Provide the [X, Y] coordinate of the cell's center where the given text is located.  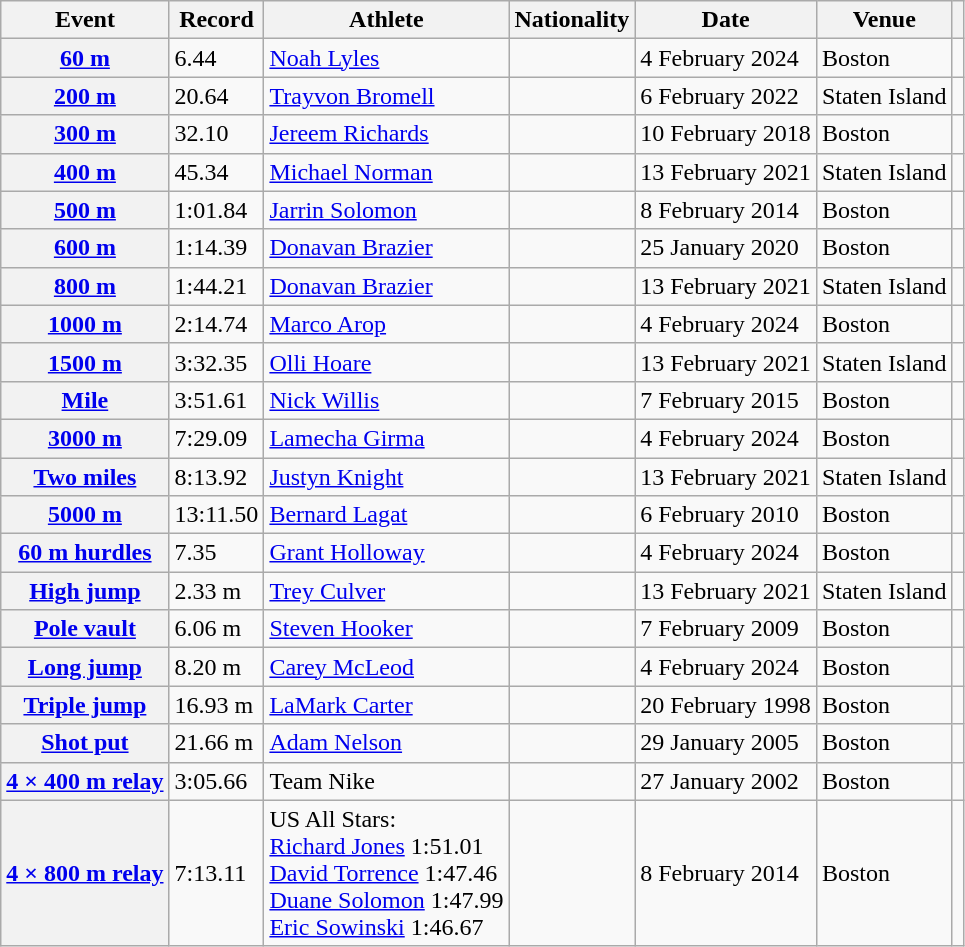
20.64 [216, 96]
32.10 [216, 134]
Nick Willis [386, 400]
2:14.74 [216, 324]
4 × 400 m relay [85, 781]
7.35 [216, 553]
600 m [85, 248]
27 January 2002 [726, 781]
7:13.11 [216, 873]
Nationality [572, 20]
300 m [85, 134]
Steven Hooker [386, 629]
Two miles [85, 477]
Adam Nelson [386, 743]
Shot put [85, 743]
Noah Lyles [386, 58]
1000 m [85, 324]
Athlete [386, 20]
7 February 2015 [726, 400]
Trey Culver [386, 591]
13:11.50 [216, 515]
Olli Hoare [386, 362]
Grant Holloway [386, 553]
Lamecha Girma [386, 438]
800 m [85, 286]
6 February 2022 [726, 96]
6 February 2010 [726, 515]
Bernard Lagat [386, 515]
3:51.61 [216, 400]
400 m [85, 172]
Justyn Knight [386, 477]
Date [726, 20]
20 February 1998 [726, 705]
Carey McLeod [386, 667]
3000 m [85, 438]
Team Nike [386, 781]
21.66 m [216, 743]
Event [85, 20]
Mile [85, 400]
Record [216, 20]
29 January 2005 [726, 743]
Michael Norman [386, 172]
High jump [85, 591]
Jarrin Solomon [386, 210]
16.93 m [216, 705]
4 × 800 m relay [85, 873]
5000 m [85, 515]
60 m hurdles [85, 553]
10 February 2018 [726, 134]
Long jump [85, 667]
Trayvon Bromell [386, 96]
1:14.39 [216, 248]
US All Stars:Richard Jones 1:51.01David Torrence 1:47.46Duane Solomon 1:47.99Eric Sowinski 1:46.67 [386, 873]
7:29.09 [216, 438]
200 m [85, 96]
1:44.21 [216, 286]
2.33 m [216, 591]
6.44 [216, 58]
Pole vault [85, 629]
LaMark Carter [386, 705]
1:01.84 [216, 210]
60 m [85, 58]
45.34 [216, 172]
8.20 m [216, 667]
8:13.92 [216, 477]
3:05.66 [216, 781]
3:32.35 [216, 362]
6.06 m [216, 629]
Marco Arop [386, 324]
Triple jump [85, 705]
Venue [884, 20]
500 m [85, 210]
25 January 2020 [726, 248]
1500 m [85, 362]
7 February 2009 [726, 629]
Jereem Richards [386, 134]
